Pinpoint the cell where the given text exists, returning its [X, Y] midpoint coordinate. 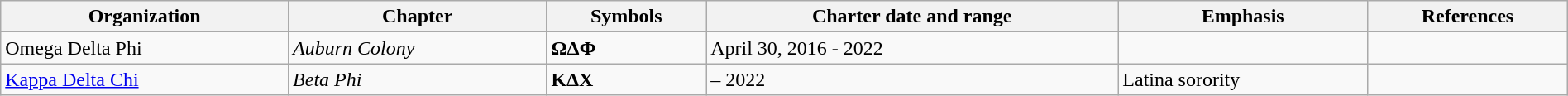
Organization [145, 17]
Beta Phi [418, 79]
ΩΔΦ [627, 48]
Kappa Delta Chi [145, 79]
ΚΔΧ [627, 79]
Charter date and range [912, 17]
References [1468, 17]
Emphasis [1243, 17]
Latina sorority [1243, 79]
Symbols [627, 17]
Auburn Colony [418, 48]
Omega Delta Phi [145, 48]
April 30, 2016 - 2022 [912, 48]
Chapter [418, 17]
– 2022 [912, 79]
